Provide the (X, Y) coordinate of the cell's center where the given text is located.  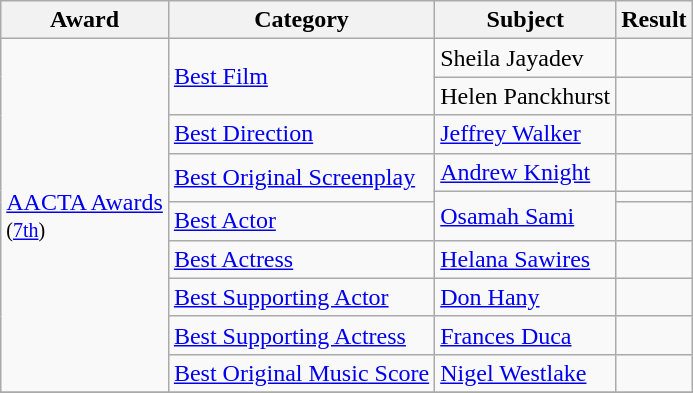
Helana Sawires (526, 259)
Osamah Sami (526, 216)
Category (301, 20)
Best Original Screenplay (301, 178)
Award (85, 20)
AACTA Awards(7th) (85, 216)
Don Hany (526, 297)
Sheila Jayadev (526, 58)
Best Film (301, 77)
Andrew Knight (526, 172)
Best Original Music Score (301, 373)
Nigel Westlake (526, 373)
Subject (526, 20)
Best Supporting Actor (301, 297)
Helen Panckhurst (526, 96)
Best Supporting Actress (301, 335)
Best Direction (301, 134)
Result (654, 20)
Frances Duca (526, 335)
Jeffrey Walker (526, 134)
Best Actress (301, 259)
Best Actor (301, 221)
